Determine the (x, y) coordinate at the center of the cell enclosing the given text.  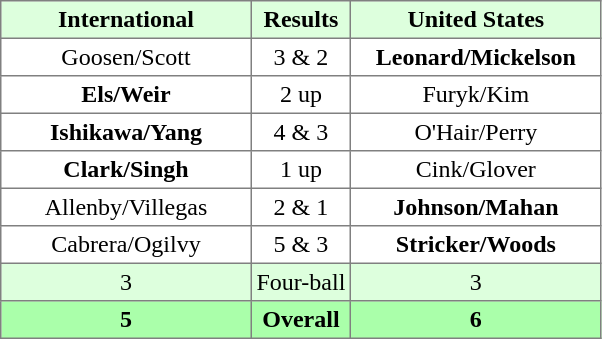
Results (300, 20)
3 & 2 (300, 57)
Clark/Singh (126, 170)
4 & 3 (300, 132)
Allenby/Villegas (126, 207)
International (126, 20)
1 up (300, 170)
Johnson/Mahan (476, 207)
5 & 3 (300, 245)
Leonard/Mickelson (476, 57)
Goosen/Scott (126, 57)
Els/Weir (126, 95)
Cink/Glover (476, 170)
United States (476, 20)
Cabrera/Ogilvy (126, 245)
2 & 1 (300, 207)
6 (476, 320)
Four-ball (300, 282)
O'Hair/Perry (476, 132)
2 up (300, 95)
5 (126, 320)
Stricker/Woods (476, 245)
Ishikawa/Yang (126, 132)
Furyk/Kim (476, 95)
Overall (300, 320)
